For the text-containing cell, return its midpoint in [x, y] coordinate format. 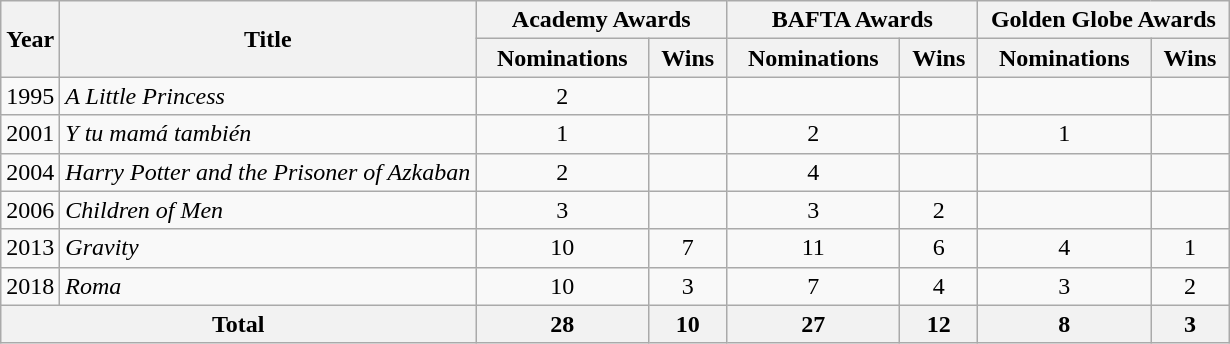
6 [939, 248]
Y tu mamá también [268, 134]
2004 [30, 172]
28 [562, 324]
Gravity [268, 248]
A Little Princess [268, 96]
2018 [30, 286]
Total [238, 324]
Harry Potter and the Prisoner of Azkaban [268, 172]
BAFTA Awards [852, 20]
Year [30, 39]
Roma [268, 286]
2006 [30, 210]
27 [814, 324]
11 [814, 248]
Children of Men [268, 210]
8 [1064, 324]
Title [268, 39]
Academy Awards [602, 20]
2001 [30, 134]
2013 [30, 248]
12 [939, 324]
1995 [30, 96]
Golden Globe Awards [1104, 20]
